For the text-containing cell, return its midpoint in (x, y) coordinate format. 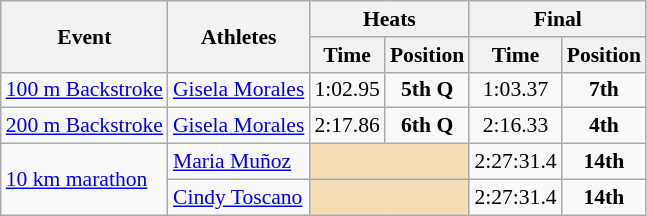
Cindy Toscano (238, 197)
10 km marathon (84, 180)
200 m Backstroke (84, 126)
4th (604, 126)
7th (604, 90)
5th Q (427, 90)
Final (558, 19)
2:17.86 (346, 126)
6th Q (427, 126)
100 m Backstroke (84, 90)
Athletes (238, 36)
Maria Muñoz (238, 162)
2:16.33 (515, 126)
1:02.95 (346, 90)
Event (84, 36)
1:03.37 (515, 90)
Heats (389, 19)
